Identify which cell holds the provided text, then report its [x, y] central coordinate. 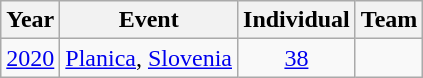
Team [389, 20]
Event [149, 20]
Year [30, 20]
Individual [297, 20]
38 [297, 58]
2020 [30, 58]
Planica, Slovenia [149, 58]
